Capture the cell that displays the provided text and extract its (X, Y) central coordinate. 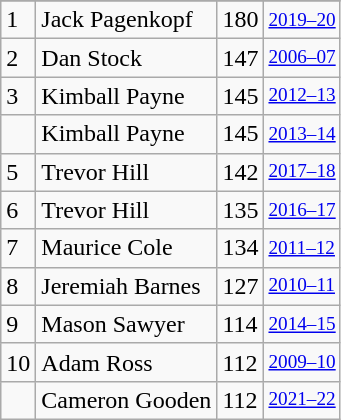
2010–11 (302, 286)
3 (18, 96)
Cameron Gooden (126, 400)
5 (18, 172)
Jack Pagenkopf (126, 20)
Dan Stock (126, 58)
Adam Ross (126, 362)
134 (240, 248)
135 (240, 210)
2011–12 (302, 248)
2019–20 (302, 20)
2009–10 (302, 362)
Mason Sawyer (126, 324)
2 (18, 58)
Maurice Cole (126, 248)
Jeremiah Barnes (126, 286)
6 (18, 210)
8 (18, 286)
114 (240, 324)
2021–22 (302, 400)
2012–13 (302, 96)
2013–14 (302, 134)
147 (240, 58)
7 (18, 248)
2006–07 (302, 58)
2017–18 (302, 172)
1 (18, 20)
127 (240, 286)
9 (18, 324)
142 (240, 172)
2016–17 (302, 210)
180 (240, 20)
10 (18, 362)
2014–15 (302, 324)
